From the cell containing the given text, extract its center point as (X, Y) coordinate. 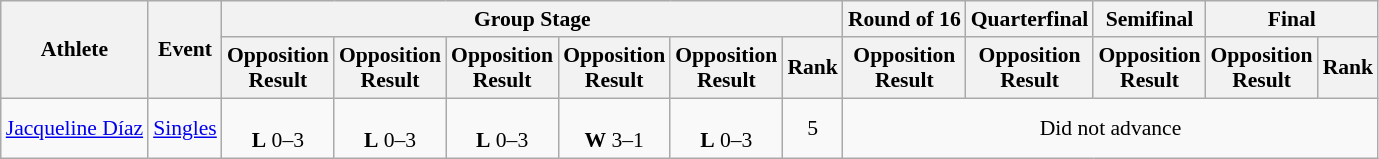
Singles (185, 128)
Final (1292, 19)
Event (185, 50)
Jacqueline Díaz (74, 128)
Athlete (74, 50)
Round of 16 (904, 19)
Group Stage (532, 19)
Did not advance (1110, 128)
5 (812, 128)
Quarterfinal (1030, 19)
Semifinal (1149, 19)
W 3–1 (614, 128)
